Detect which cell encompasses the target text, then output its [x, y] center coordinate. 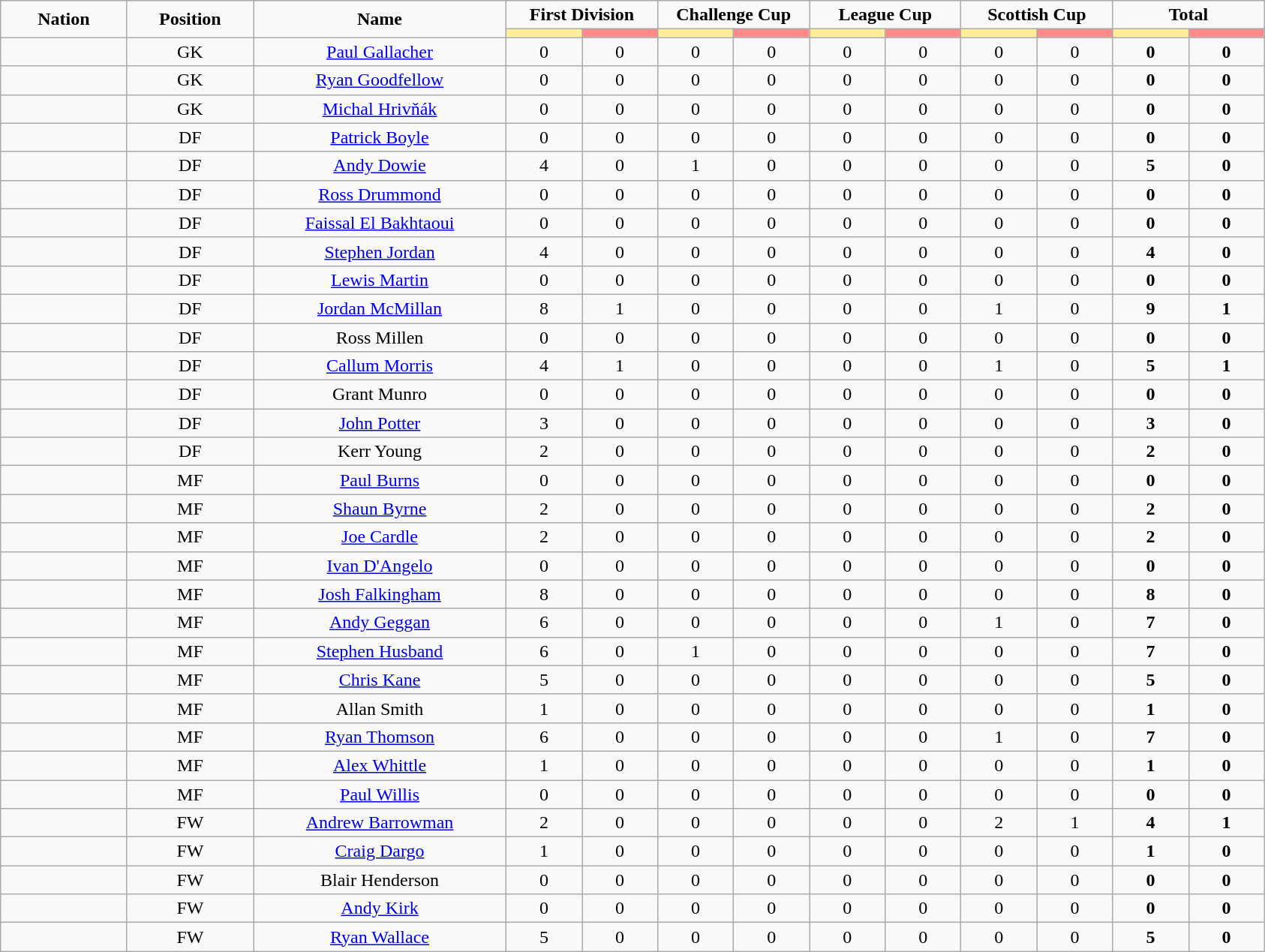
Jordan McMillan [380, 308]
Paul Gallacher [380, 52]
Position [190, 20]
Shaun Byrne [380, 509]
Andy Geggan [380, 623]
Ryan Goodfellow [380, 80]
9 [1151, 308]
Ivan D'Angelo [380, 566]
John Potter [380, 423]
Challenge Cup [734, 15]
Craig Dargo [380, 851]
Name [380, 20]
Josh Falkingham [380, 594]
Joe Cardle [380, 537]
Ross Drummond [380, 194]
Kerr Young [380, 452]
Paul Burns [380, 480]
Grant Munro [380, 395]
Faissal El Bakhtaoui [380, 223]
Andrew Barrowman [380, 823]
Ryan Wallace [380, 937]
Michal Hrivňák [380, 109]
Lewis Martin [380, 280]
Andy Kirk [380, 908]
Scottish Cup [1037, 15]
Nation [64, 20]
Ryan Thomson [380, 737]
League Cup [885, 15]
Paul Willis [380, 794]
Chris Kane [380, 680]
Total [1188, 15]
Stephen Husband [380, 651]
Patrick Boyle [380, 137]
Callum Morris [380, 366]
Alex Whittle [380, 765]
Stephen Jordan [380, 251]
First Division [581, 15]
Andy Dowie [380, 166]
Allan Smith [380, 708]
Blair Henderson [380, 880]
Ross Millen [380, 337]
